From the cell containing the given text, extract its center point as [X, Y] coordinate. 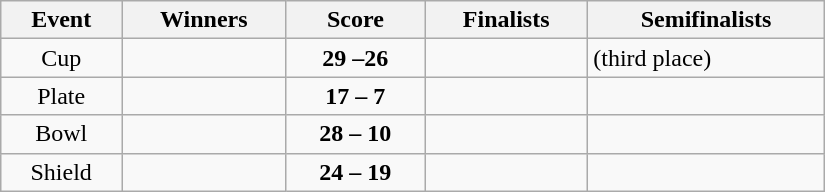
Score [356, 20]
Shield [62, 172]
Bowl [62, 134]
Plate [62, 96]
Winners [204, 20]
24 – 19 [356, 172]
Semifinalists [706, 20]
Cup [62, 58]
(third place) [706, 58]
17 – 7 [356, 96]
Finalists [506, 20]
29 –26 [356, 58]
28 – 10 [356, 134]
Event [62, 20]
